Search for the cell housing the specified text and yield its [x, y] center coordinate. 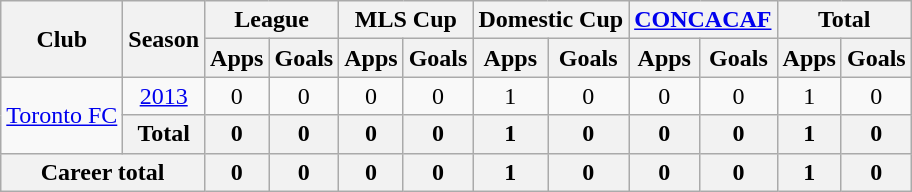
Career total [103, 172]
CONCACAF [703, 20]
Domestic Cup [551, 20]
League [272, 20]
Toronto FC [62, 115]
2013 [164, 96]
Club [62, 39]
Season [164, 39]
MLS Cup [406, 20]
